Detect which cell encompasses the target text, then output its (x, y) center coordinate. 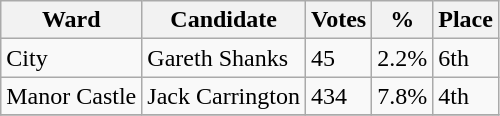
Jack Carrington (224, 96)
Candidate (224, 20)
Gareth Shanks (224, 58)
2.2% (402, 58)
Votes (338, 20)
Ward (72, 20)
% (402, 20)
Manor Castle (72, 96)
434 (338, 96)
4th (466, 96)
7.8% (402, 96)
6th (466, 58)
45 (338, 58)
City (72, 58)
Place (466, 20)
